Extract the (x, y) coordinate from the center of the cell holding the provided text.  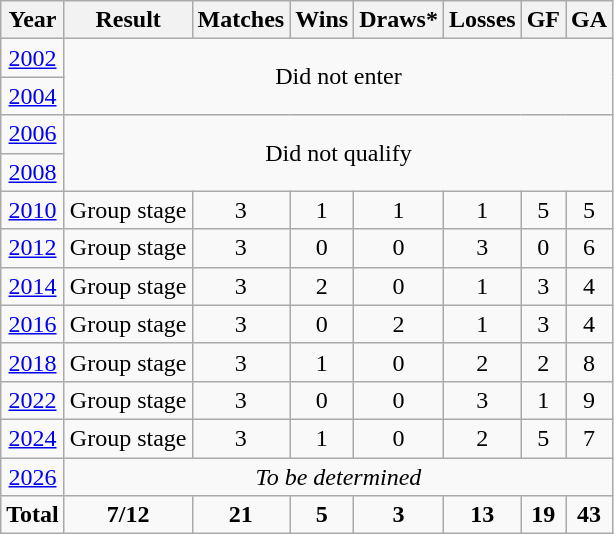
2002 (33, 58)
2022 (33, 400)
13 (482, 515)
2010 (33, 210)
8 (590, 362)
Year (33, 20)
2006 (33, 134)
2018 (33, 362)
9 (590, 400)
Did not qualify (338, 153)
Draws* (399, 20)
2014 (33, 286)
2008 (33, 172)
2012 (33, 248)
21 (241, 515)
2016 (33, 324)
2026 (33, 477)
Matches (241, 20)
To be determined (338, 477)
GA (590, 20)
43 (590, 515)
7 (590, 438)
6 (590, 248)
Wins (322, 20)
Losses (482, 20)
7/12 (128, 515)
Total (33, 515)
2024 (33, 438)
19 (543, 515)
Result (128, 20)
2004 (33, 96)
GF (543, 20)
Did not enter (338, 77)
